Scan for the cell matching the given text and deliver its [X, Y] coordinate at center. 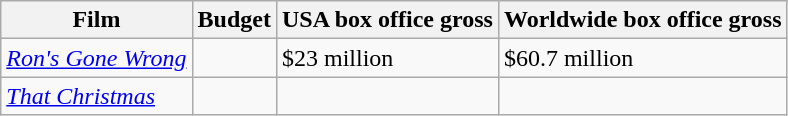
$23 million [387, 58]
Film [96, 20]
Worldwide box office gross [642, 20]
$60.7 million [642, 58]
USA box office gross [387, 20]
Budget [234, 20]
That Christmas [96, 96]
Ron's Gone Wrong [96, 58]
